From the cell containing the given text, extract its center point as (x, y) coordinate. 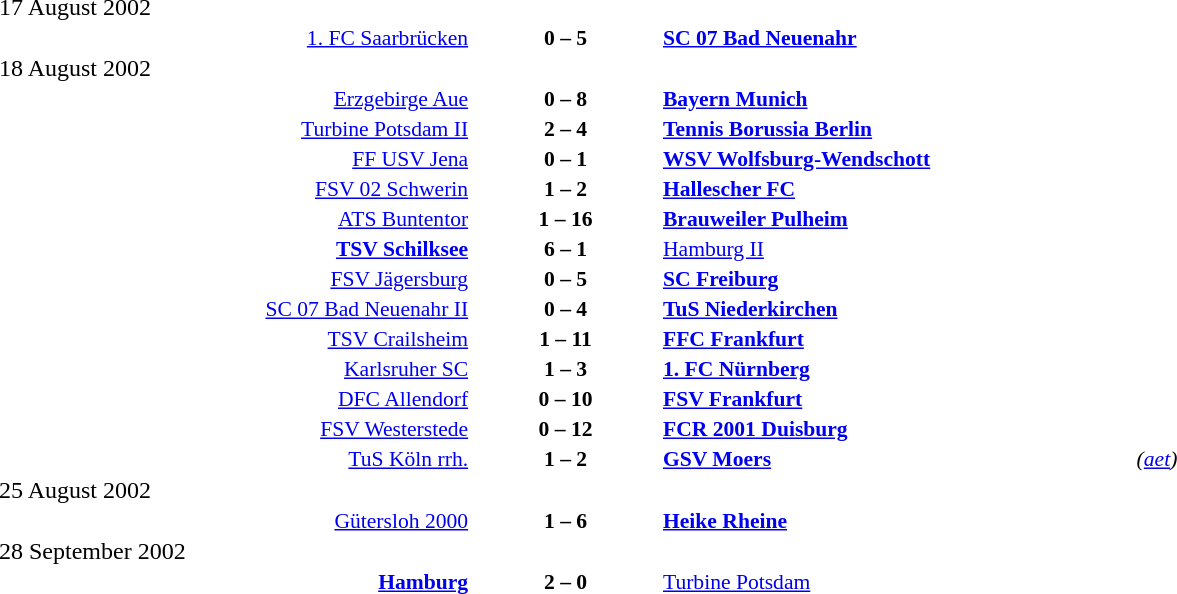
1 – 3 (566, 369)
Hallescher FC (897, 189)
0 – 4 (566, 309)
0 – 10 (566, 399)
Hamburg II (897, 249)
Heike Rheine (897, 520)
0 – 8 (566, 99)
GSV Moers (897, 459)
1 – 11 (566, 339)
0 – 1 (566, 159)
WSV Wolfsburg-Wendschott (897, 159)
TuS Niederkirchen (897, 309)
1. FC Nürnberg (897, 369)
6 – 1 (566, 249)
Brauweiler Pulheim (897, 219)
FCR 2001 Duisburg (897, 429)
SC 07 Bad Neuenahr (897, 38)
Bayern Munich (897, 99)
Tennis Borussia Berlin (897, 129)
SC Freiburg (897, 279)
FSV Frankfurt (897, 399)
2 – 4 (566, 129)
1 – 16 (566, 219)
1 – 6 (566, 520)
0 – 12 (566, 429)
FFC Frankfurt (897, 339)
